Extract the [X, Y] coordinate from the center of the cell holding the provided text.  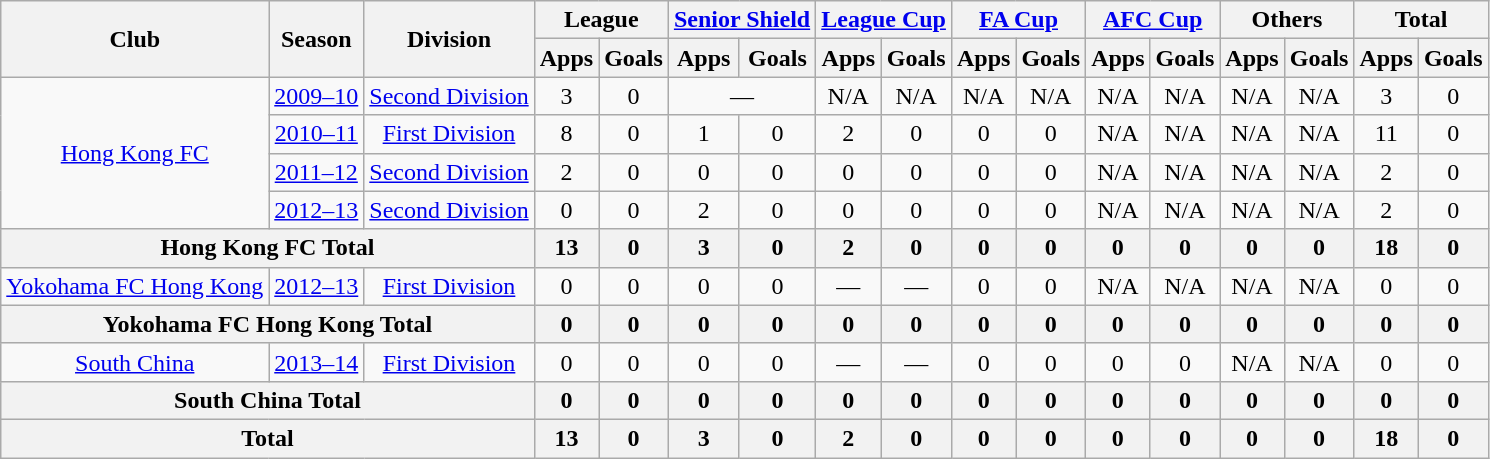
AFC Cup [1153, 20]
Senior Shield [742, 20]
South China Total [268, 400]
League Cup [884, 20]
11 [1386, 134]
2013–14 [316, 362]
2011–12 [316, 172]
Hong Kong FC Total [268, 248]
Yokohama FC Hong Kong [135, 286]
FA Cup [1018, 20]
Club [135, 39]
2009–10 [316, 96]
Others [1287, 20]
League [601, 20]
1 [704, 134]
Hong Kong FC [135, 153]
Yokohama FC Hong Kong Total [268, 324]
2010–11 [316, 134]
8 [566, 134]
Division [449, 39]
Season [316, 39]
South China [135, 362]
